For the text-containing cell, return its midpoint in (X, Y) coordinate format. 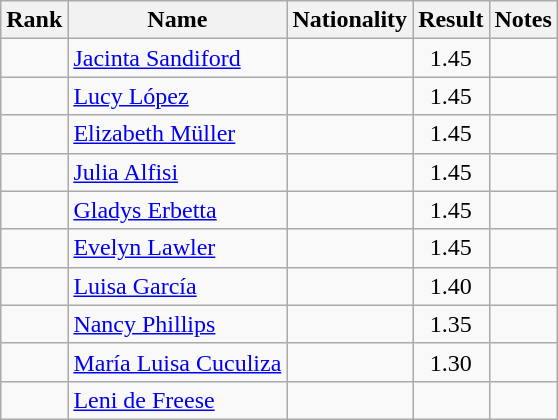
Notes (523, 20)
Julia Alfisi (178, 172)
Elizabeth Müller (178, 134)
1.35 (451, 324)
Lucy López (178, 96)
1.40 (451, 286)
Gladys Erbetta (178, 210)
Rank (34, 20)
Nancy Phillips (178, 324)
1.30 (451, 362)
María Luisa Cuculiza (178, 362)
Nationality (350, 20)
Jacinta Sandiford (178, 58)
Leni de Freese (178, 400)
Evelyn Lawler (178, 248)
Luisa García (178, 286)
Name (178, 20)
Result (451, 20)
